For the text-containing cell, return its midpoint in (x, y) coordinate format. 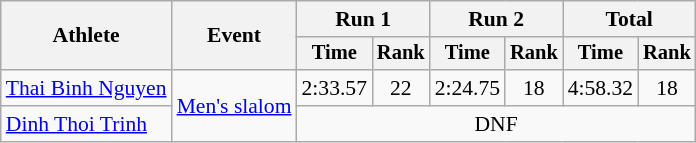
DNF (496, 124)
22 (401, 88)
2:24.75 (468, 88)
Event (234, 36)
Men's slalom (234, 106)
Thai Binh Nguyen (86, 88)
2:33.57 (334, 88)
Dinh Thoi Trinh (86, 124)
4:58.32 (600, 88)
Total (630, 19)
Run 1 (364, 19)
Athlete (86, 36)
Run 2 (496, 19)
